From the cell containing the given text, extract its center point as [X, Y] coordinate. 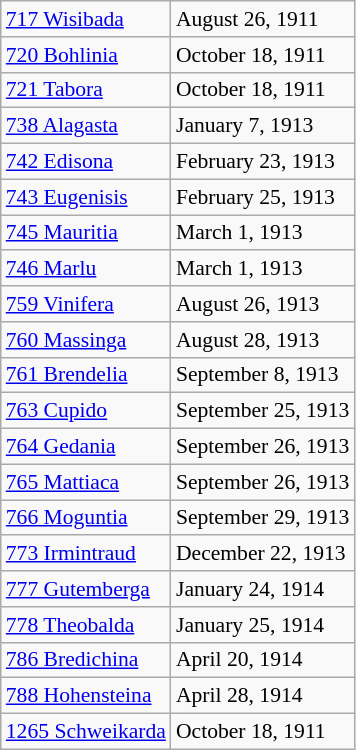
777 Gutemberga [86, 589]
717 Wisibada [86, 19]
738 Alagasta [86, 126]
721 Tabora [86, 90]
773 Irmintraud [86, 554]
766 Moguntia [86, 518]
759 Vinifera [86, 304]
April 20, 1914 [262, 660]
720 Bohlinia [86, 55]
August 26, 1911 [262, 19]
760 Massinga [86, 340]
778 Theobalda [86, 625]
January 7, 1913 [262, 126]
761 Brendelia [86, 375]
January 24, 1914 [262, 589]
746 Marlu [86, 269]
September 25, 1913 [262, 411]
September 29, 1913 [262, 518]
January 25, 1914 [262, 625]
786 Bredichina [86, 660]
788 Hohensteina [86, 696]
August 28, 1913 [262, 340]
August 26, 1913 [262, 304]
765 Mattiaca [86, 482]
December 22, 1913 [262, 554]
April 28, 1914 [262, 696]
February 23, 1913 [262, 162]
September 8, 1913 [262, 375]
745 Mauritia [86, 233]
742 Edisona [86, 162]
1265 Schweikarda [86, 732]
763 Cupido [86, 411]
743 Eugenisis [86, 197]
February 25, 1913 [262, 197]
764 Gedania [86, 447]
